Detect which cell encompasses the target text, then output its [x, y] center coordinate. 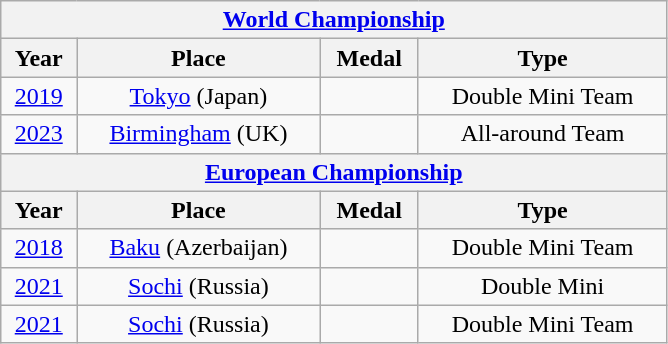
Tokyo (Japan) [198, 96]
2019 [39, 96]
Baku (Azerbaijan) [198, 248]
Birmingham (UK) [198, 134]
Double Mini [542, 286]
2023 [39, 134]
2018 [39, 248]
World Championship [334, 20]
European Championship [334, 172]
All-around Team [542, 134]
